Pinpoint the cell where the given text exists, returning its (X, Y) midpoint coordinate. 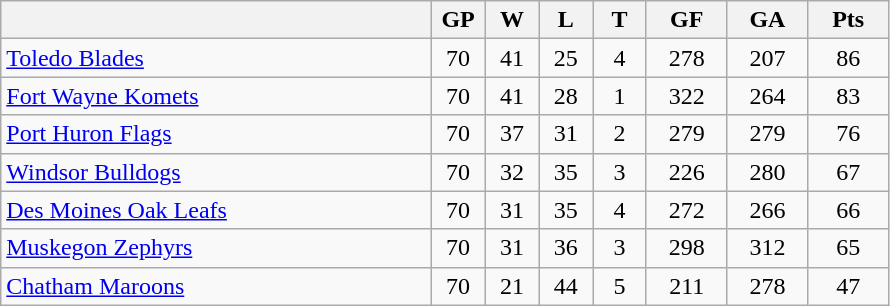
GP (458, 20)
GF (686, 20)
207 (768, 58)
Fort Wayne Komets (216, 96)
32 (512, 172)
83 (848, 96)
264 (768, 96)
Toledo Blades (216, 58)
Port Huron Flags (216, 134)
66 (848, 210)
272 (686, 210)
5 (620, 286)
211 (686, 286)
76 (848, 134)
GA (768, 20)
T (620, 20)
322 (686, 96)
280 (768, 172)
37 (512, 134)
21 (512, 286)
86 (848, 58)
Chatham Maroons (216, 286)
1 (620, 96)
47 (848, 286)
36 (566, 248)
28 (566, 96)
Windsor Bulldogs (216, 172)
266 (768, 210)
226 (686, 172)
Muskegon Zephyrs (216, 248)
2 (620, 134)
L (566, 20)
W (512, 20)
298 (686, 248)
Pts (848, 20)
44 (566, 286)
67 (848, 172)
65 (848, 248)
312 (768, 248)
25 (566, 58)
Des Moines Oak Leafs (216, 210)
